Return the [x, y] coordinate for the center point of the cell that contains the specified text.  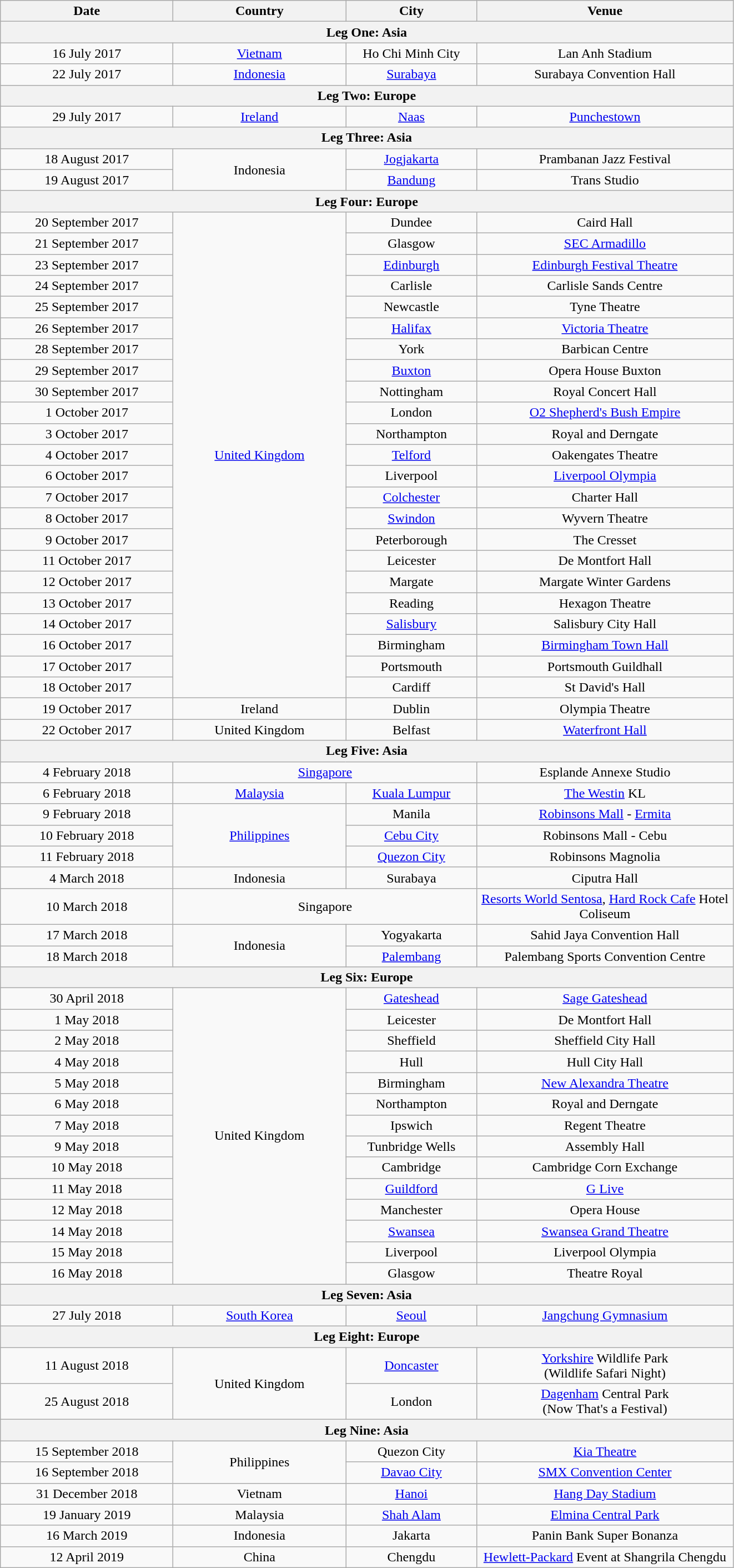
4 February 2018 [87, 772]
Elmina Central Park [605, 1515]
Reading [411, 603]
19 January 2019 [87, 1515]
Leg Nine: Asia [366, 1430]
9 February 2018 [87, 814]
Dagenham Central Park(Now That's a Festival) [605, 1402]
G Live [605, 1189]
Portsmouth [411, 667]
Margate Winter Gardens [605, 582]
30 April 2018 [87, 999]
3 October 2017 [87, 434]
4 October 2017 [87, 455]
Royal Concert Hall [605, 392]
Palembang Sports Convention Centre [605, 956]
Jangchung Gymnasium [605, 1316]
City [411, 11]
16 May 2018 [87, 1273]
Margate [411, 582]
Salisbury City Hall [605, 624]
Birmingham Town Hall [605, 645]
Dublin [411, 709]
1 May 2018 [87, 1020]
19 August 2017 [87, 180]
12 April 2019 [87, 1557]
SEC Armadillo [605, 243]
Ipswich [411, 1125]
Portsmouth Guildhall [605, 667]
6 October 2017 [87, 476]
Hewlett-Packard Event at Shangrila Chengdu [605, 1557]
18 March 2018 [87, 956]
Leg Seven: Asia [366, 1295]
Cebu City [411, 835]
Wyvern Theatre [605, 518]
10 May 2018 [87, 1168]
Caird Hall [605, 222]
14 October 2017 [87, 624]
6 February 2018 [87, 793]
4 May 2018 [87, 1062]
Colchester [411, 497]
Robinsons Magnolia [605, 856]
Date [87, 11]
Punchestown [605, 117]
15 September 2018 [87, 1451]
Edinburgh Festival Theatre [605, 265]
5 May 2018 [87, 1083]
Tyne Theatre [605, 307]
The Westin KL [605, 793]
Hull [411, 1062]
Trans Studio [605, 180]
Edinburgh [411, 265]
2 May 2018 [87, 1041]
Sage Gateshead [605, 999]
Yorkshire Wildlife Park(Wildlife Safari Night) [605, 1365]
Seoul [411, 1316]
Robinsons Mall - Ermita [605, 814]
Oakengates Theatre [605, 455]
Palembang [411, 956]
Sahid Jaya Convention Hall [605, 935]
Barbican Centre [605, 349]
Hull City Hall [605, 1062]
Swindon [411, 518]
29 July 2017 [87, 117]
23 September 2017 [87, 265]
Theatre Royal [605, 1273]
Davao City [411, 1472]
Kuala Lumpur [411, 793]
30 September 2017 [87, 392]
Gateshead [411, 999]
Leg Three: Asia [366, 138]
Leg Eight: Europe [366, 1337]
Naas [411, 117]
9 October 2017 [87, 539]
Leg Five: Asia [366, 751]
22 July 2017 [87, 74]
10 February 2018 [87, 835]
Prambanan Jazz Festival [605, 159]
Guildford [411, 1189]
24 September 2017 [87, 286]
Cambridge [411, 1168]
Venue [605, 11]
7 October 2017 [87, 497]
Manchester [411, 1210]
Waterfront Hall [605, 730]
10 March 2018 [87, 906]
Tunbridge Wells [411, 1146]
Bandung [411, 180]
Hanoi [411, 1494]
Hexagon Theatre [605, 603]
Panin Bank Super Bonanza [605, 1536]
15 May 2018 [87, 1252]
The Cresset [605, 539]
Newcastle [411, 307]
25 August 2018 [87, 1402]
9 May 2018 [87, 1146]
16 September 2018 [87, 1472]
Olympia Theatre [605, 709]
Charter Hall [605, 497]
Assembly Hall [605, 1146]
Swansea Grand Theatre [605, 1231]
China [260, 1557]
Shah Alam [411, 1515]
Opera House [605, 1210]
4 March 2018 [87, 878]
22 October 2017 [87, 730]
16 October 2017 [87, 645]
Jogjakarta [411, 159]
Kia Theatre [605, 1451]
Halifax [411, 328]
11 August 2018 [87, 1365]
Hang Day Stadium [605, 1494]
Leg Six: Europe [366, 978]
Ho Chi Minh City [411, 53]
Belfast [411, 730]
Manila [411, 814]
Opera House Buxton [605, 370]
16 July 2017 [87, 53]
Buxton [411, 370]
Telford [411, 455]
Sheffield [411, 1041]
Victoria Theatre [605, 328]
South Korea [260, 1316]
11 May 2018 [87, 1189]
Regent Theatre [605, 1125]
Leg One: Asia [366, 32]
Swansea [411, 1231]
Doncaster [411, 1365]
29 September 2017 [87, 370]
21 September 2017 [87, 243]
17 October 2017 [87, 667]
31 December 2018 [87, 1494]
St David's Hall [605, 688]
Salisbury [411, 624]
Country [260, 11]
Resorts World Sentosa, Hard Rock Cafe Hotel Coliseum [605, 906]
13 October 2017 [87, 603]
7 May 2018 [87, 1125]
20 September 2017 [87, 222]
SMX Convention Center [605, 1472]
Jakarta [411, 1536]
Ciputra Hall [605, 878]
11 February 2018 [87, 856]
28 September 2017 [87, 349]
Robinsons Mall - Cebu [605, 835]
19 October 2017 [87, 709]
Cardiff [411, 688]
27 July 2018 [87, 1316]
Dundee [411, 222]
Sheffield City Hall [605, 1041]
25 September 2017 [87, 307]
Carlisle Sands Centre [605, 286]
16 March 2019 [87, 1536]
Nottingham [411, 392]
Yogyakarta [411, 935]
26 September 2017 [87, 328]
11 October 2017 [87, 560]
18 August 2017 [87, 159]
8 October 2017 [87, 518]
12 May 2018 [87, 1210]
York [411, 349]
17 March 2018 [87, 935]
Surabaya Convention Hall [605, 74]
Lan Anh Stadium [605, 53]
Cambridge Corn Exchange [605, 1168]
12 October 2017 [87, 582]
Leg Two: Europe [366, 96]
6 May 2018 [87, 1104]
Esplande Annexe Studio [605, 772]
Carlisle [411, 286]
New Alexandra Theatre [605, 1083]
Chengdu [411, 1557]
18 October 2017 [87, 688]
14 May 2018 [87, 1231]
O2 Shepherd's Bush Empire [605, 413]
Peterborough [411, 539]
Leg Four: Europe [366, 201]
1 October 2017 [87, 413]
